For the text-containing cell, return its midpoint in [x, y] coordinate format. 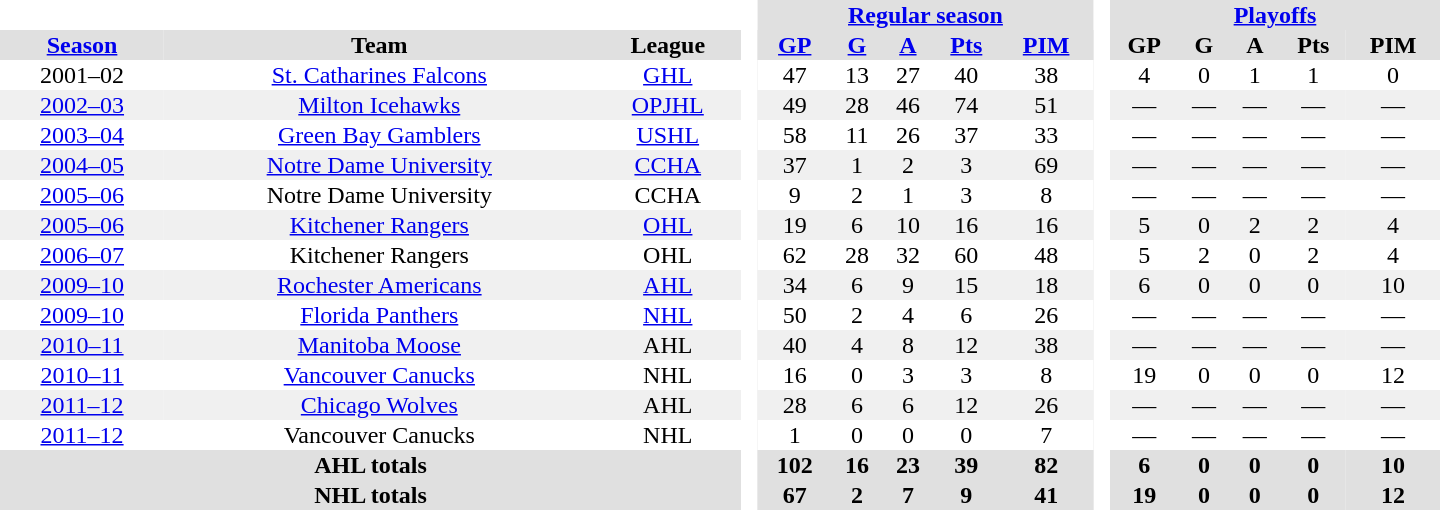
48 [1046, 255]
62 [795, 255]
2006–07 [82, 255]
60 [966, 255]
69 [1046, 165]
OPJHL [668, 105]
Green Bay Gamblers [379, 135]
15 [966, 285]
Florida Panthers [379, 315]
Playoffs [1275, 15]
11 [858, 135]
13 [858, 75]
82 [1046, 465]
St. Catharines Falcons [379, 75]
USHL [668, 135]
33 [1046, 135]
Team [379, 45]
GHL [668, 75]
Chicago Wolves [379, 405]
23 [908, 465]
Rochester Americans [379, 285]
2001–02 [82, 75]
AHL totals [370, 465]
67 [795, 495]
Manitoba Moose [379, 345]
32 [908, 255]
Regular season [926, 15]
102 [795, 465]
27 [908, 75]
49 [795, 105]
50 [795, 315]
39 [966, 465]
58 [795, 135]
2004–05 [82, 165]
NHL totals [370, 495]
Milton Icehawks [379, 105]
Season [82, 45]
League [668, 45]
2002–03 [82, 105]
41 [1046, 495]
18 [1046, 285]
34 [795, 285]
2003–04 [82, 135]
51 [1046, 105]
46 [908, 105]
74 [966, 105]
47 [795, 75]
